Detect which cell encompasses the target text, then output its [x, y] center coordinate. 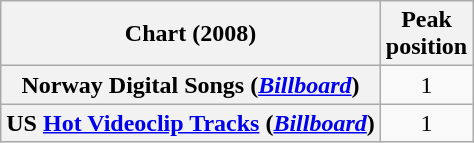
Norway Digital Songs (Billboard) [191, 85]
Chart (2008) [191, 34]
Peakposition [426, 34]
US Hot Videoclip Tracks (Billboard) [191, 123]
